Output the [x, y] coordinate of the center of the cell containing the given text.  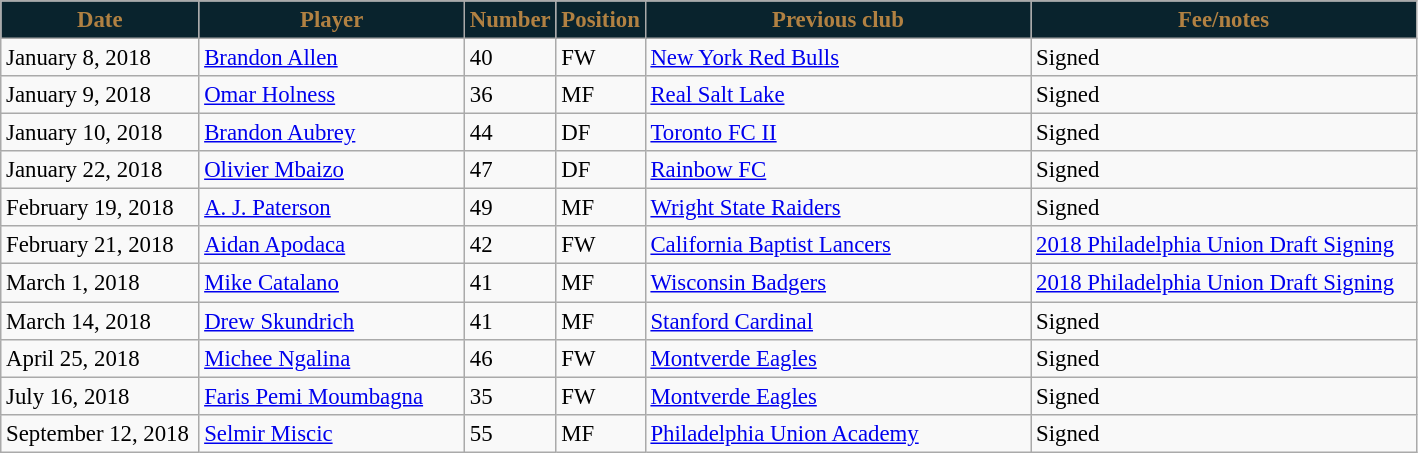
Faris Pemi Moumbagna [332, 396]
March 1, 2018 [100, 283]
42 [510, 245]
July 16, 2018 [100, 396]
January 8, 2018 [100, 58]
January 22, 2018 [100, 170]
April 25, 2018 [100, 358]
Wright State Raiders [838, 208]
Brandon Aubrey [332, 133]
Selmir Miscic [332, 433]
Rainbow FC [838, 170]
Previous club [838, 20]
40 [510, 58]
Brandon Allen [332, 58]
44 [510, 133]
January 9, 2018 [100, 95]
Real Salt Lake [838, 95]
46 [510, 358]
California Baptist Lancers [838, 245]
Date [100, 20]
Mike Catalano [332, 283]
September 12, 2018 [100, 433]
New York Red Bulls [838, 58]
Fee/notes [1224, 20]
Drew Skundrich [332, 321]
Olivier Mbaizo [332, 170]
Stanford Cardinal [838, 321]
Player [332, 20]
Aidan Apodaca [332, 245]
35 [510, 396]
A. J. Paterson [332, 208]
Wisconsin Badgers [838, 283]
February 19, 2018 [100, 208]
Omar Holness [332, 95]
Philadelphia Union Academy [838, 433]
February 21, 2018 [100, 245]
Toronto FC II [838, 133]
47 [510, 170]
Number [510, 20]
36 [510, 95]
January 10, 2018 [100, 133]
49 [510, 208]
Position [600, 20]
Michee Ngalina [332, 358]
55 [510, 433]
March 14, 2018 [100, 321]
